Pinpoint the cell where the given text exists, returning its (X, Y) midpoint coordinate. 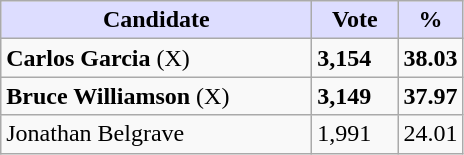
Vote (355, 20)
% (430, 20)
37.97 (430, 96)
Candidate (156, 20)
1,991 (355, 134)
24.01 (430, 134)
3,149 (355, 96)
Carlos Garcia (X) (156, 58)
3,154 (355, 58)
Jonathan Belgrave (156, 134)
38.03 (430, 58)
Bruce Williamson (X) (156, 96)
